Identify which cell holds the provided text, then report its (x, y) central coordinate. 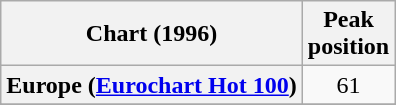
Chart (1996) (152, 34)
Europe (Eurochart Hot 100) (152, 85)
61 (348, 85)
Peakposition (348, 34)
